For the text-containing cell, return its midpoint in (X, Y) coordinate format. 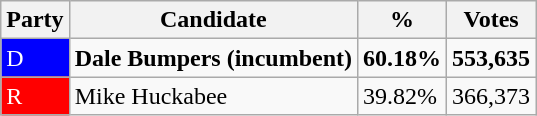
553,635 (492, 58)
Votes (492, 20)
Dale Bumpers (incumbent) (213, 58)
Candidate (213, 20)
39.82% (402, 96)
60.18% (402, 58)
Party (35, 20)
Mike Huckabee (213, 96)
% (402, 20)
366,373 (492, 96)
D (35, 58)
R (35, 96)
